Extract the (X, Y) coordinate from the center of the cell holding the provided text.  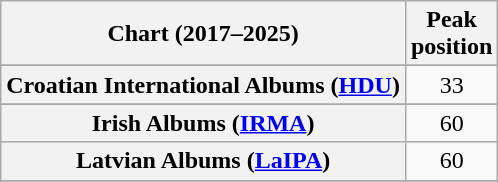
Latvian Albums (LaIPA) (204, 161)
Croatian International Albums (HDU) (204, 85)
33 (451, 85)
Irish Albums (IRMA) (204, 123)
Peakposition (451, 34)
Chart (2017–2025) (204, 34)
